Capture the cell that displays the provided text and extract its (X, Y) central coordinate. 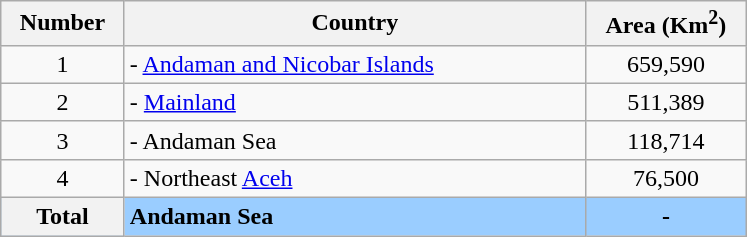
659,590 (666, 64)
- Northeast Aceh (354, 178)
Number (63, 24)
3 (63, 140)
Area (Km2) (666, 24)
118,714 (666, 140)
- Mainland (354, 102)
76,500 (666, 178)
2 (63, 102)
Andaman Sea (354, 217)
511,389 (666, 102)
- Andaman Sea (354, 140)
Total (63, 217)
- Andaman and Nicobar Islands (354, 64)
4 (63, 178)
- (666, 217)
Country (354, 24)
1 (63, 64)
